From the cell containing the given text, extract its center point as (X, Y) coordinate. 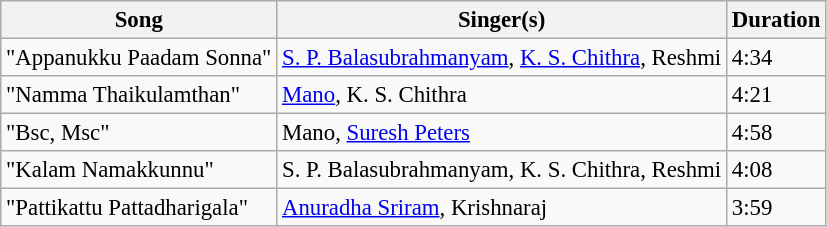
"Namma Thaikulamthan" (139, 95)
4:21 (776, 95)
"Bsc, Msc" (139, 133)
4:08 (776, 170)
4:58 (776, 133)
Singer(s) (502, 20)
Duration (776, 20)
Anuradha Sriram, Krishnaraj (502, 208)
Mano, K. S. Chithra (502, 95)
Song (139, 20)
"Pattikattu Pattadharigala" (139, 208)
Mano, Suresh Peters (502, 133)
4:34 (776, 58)
"Appanukku Paadam Sonna" (139, 58)
3:59 (776, 208)
"Kalam Namakkunnu" (139, 170)
